From the cell containing the given text, extract its center point as (X, Y) coordinate. 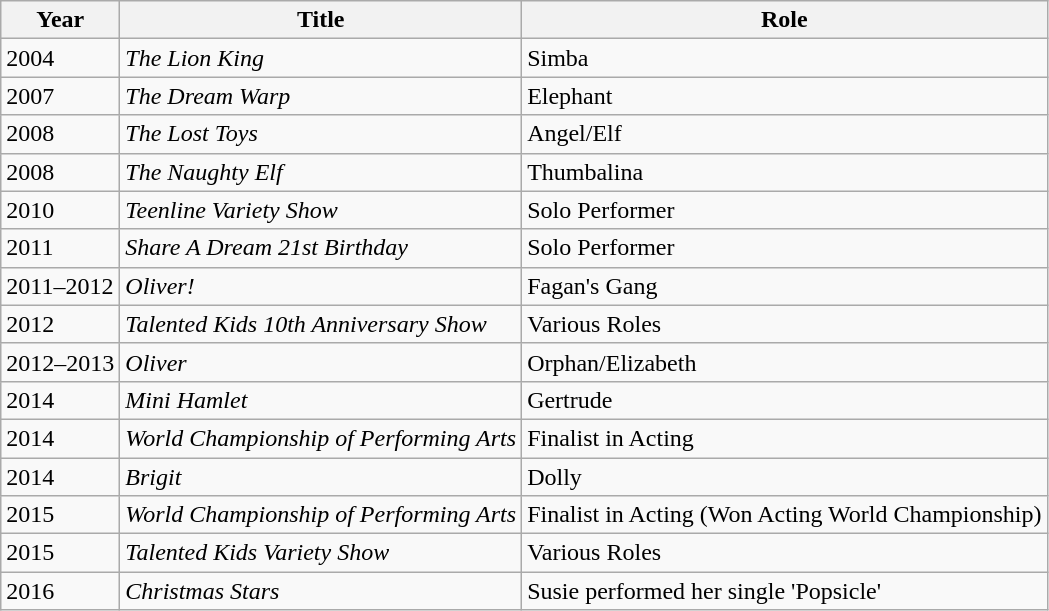
2007 (60, 96)
Talented Kids 10th Anniversary Show (321, 324)
Orphan/Elizabeth (784, 362)
Oliver (321, 362)
Susie performed her single 'Popsicle' (784, 591)
The Naughty Elf (321, 172)
Talented Kids Variety Show (321, 553)
The Lion King (321, 58)
2011–2012 (60, 286)
Mini Hamlet (321, 400)
Title (321, 20)
Thumbalina (784, 172)
Elephant (784, 96)
Teenline Variety Show (321, 210)
Gertrude (784, 400)
Role (784, 20)
Finalist in Acting (Won Acting World Championship) (784, 515)
Brigit (321, 477)
Share A Dream 21st Birthday (321, 248)
Dolly (784, 477)
Year (60, 20)
2012–2013 (60, 362)
2012 (60, 324)
The Dream Warp (321, 96)
Oliver! (321, 286)
Christmas Stars (321, 591)
2011 (60, 248)
2010 (60, 210)
Simba (784, 58)
The Lost Toys (321, 134)
Angel/Elf (784, 134)
2016 (60, 591)
Fagan's Gang (784, 286)
Finalist in Acting (784, 438)
2004 (60, 58)
